For the text-containing cell, return its midpoint in [x, y] coordinate format. 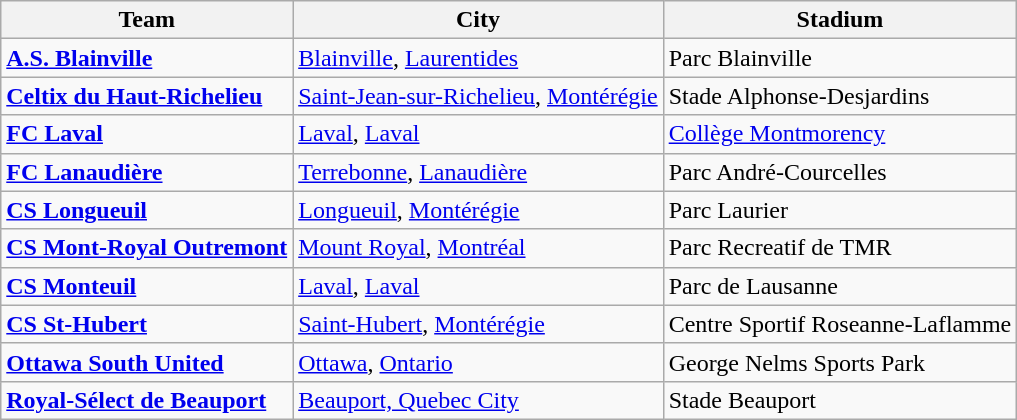
Parc Laurier [840, 210]
CS Longueuil [147, 210]
CS Mont-Royal Outremont [147, 248]
City [478, 20]
Beauport, Quebec City [478, 400]
Saint-Hubert, Montérégie [478, 324]
Terrebonne, Lanaudière [478, 172]
Ottawa, Ontario [478, 362]
Stadium [840, 20]
Parc de Lausanne [840, 286]
Longueuil, Montérégie [478, 210]
Saint-Jean-sur-Richelieu, Montérégie [478, 96]
Stade Beauport [840, 400]
Parc Blainville [840, 58]
George Nelms Sports Park [840, 362]
A.S. Blainville [147, 58]
Stade Alphonse-Desjardins [840, 96]
Collège Montmorency [840, 134]
Blainville, Laurentides [478, 58]
FC Lanaudière [147, 172]
CS St-Hubert [147, 324]
Ottawa South United [147, 362]
Mount Royal, Montréal [478, 248]
Centre Sportif Roseanne-Laflamme [840, 324]
Celtix du Haut-Richelieu [147, 96]
Parc André-Courcelles [840, 172]
Team [147, 20]
Parc Recreatif de TMR [840, 248]
CS Monteuil [147, 286]
Royal-Sélect de Beauport [147, 400]
FC Laval [147, 134]
